Provide the (x, y) coordinate of the cell's center where the given text is located.  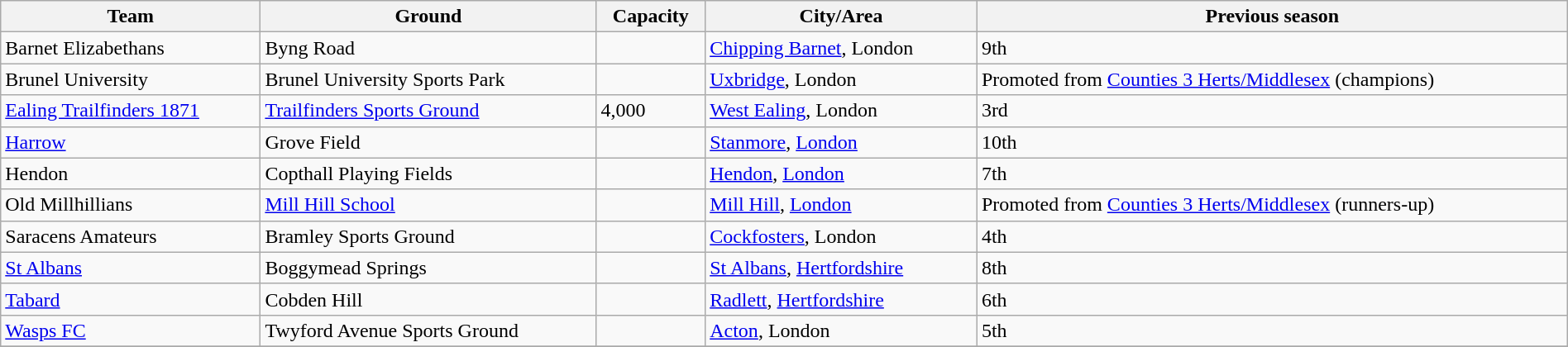
Cockfosters, London (842, 236)
West Ealing, London (842, 111)
Acton, London (842, 330)
Byng Road (428, 48)
Harrow (131, 142)
Boggymead Springs (428, 268)
Hendon, London (842, 173)
Ground (428, 17)
Promoted from Counties 3 Herts/Middlesex (runners-up) (1272, 205)
Tabard (131, 299)
Brunel University Sports Park (428, 79)
Mill Hill, London (842, 205)
Chipping Barnet, London (842, 48)
5th (1272, 330)
Bramley Sports Ground (428, 236)
Ealing Trailfinders 1871 (131, 111)
Wasps FC (131, 330)
Team (131, 17)
Old Millhillians (131, 205)
6th (1272, 299)
Grove Field (428, 142)
7th (1272, 173)
Capacity (651, 17)
Stanmore, London (842, 142)
Barnet Elizabethans (131, 48)
Promoted from Counties 3 Herts/Middlesex (champions) (1272, 79)
City/Area (842, 17)
3rd (1272, 111)
Trailfinders Sports Ground (428, 111)
Mill Hill School (428, 205)
10th (1272, 142)
St Albans (131, 268)
Brunel University (131, 79)
Hendon (131, 173)
4,000 (651, 111)
Cobden Hill (428, 299)
Radlett, Hertfordshire (842, 299)
8th (1272, 268)
Previous season (1272, 17)
St Albans, Hertfordshire (842, 268)
Uxbridge, London (842, 79)
4th (1272, 236)
Saracens Amateurs (131, 236)
Twyford Avenue Sports Ground (428, 330)
9th (1272, 48)
Copthall Playing Fields (428, 173)
